Find where the given text appears and provide that cell's center as (x, y) coordinate. 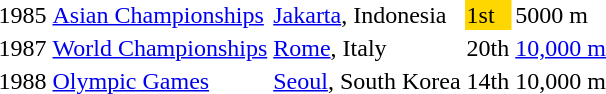
World Championships (160, 48)
Asian Championships (160, 15)
20th (488, 48)
Jakarta, Indonesia (367, 15)
Rome, Italy (367, 48)
1st (488, 15)
